Return the [X, Y] coordinate for the center point of the cell that contains the specified text.  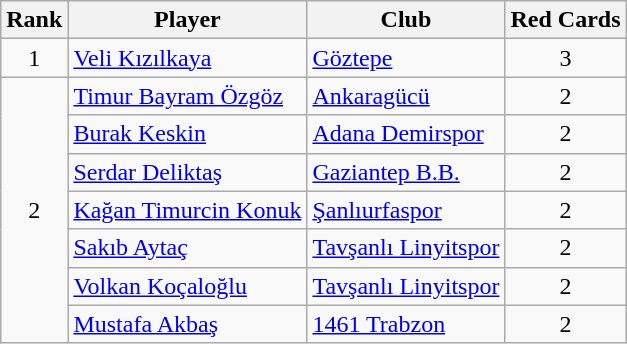
1461 Trabzon [406, 324]
Sakıb Aytaç [188, 248]
Mustafa Akbaş [188, 324]
Şanlıurfaspor [406, 210]
3 [566, 58]
Göztepe [406, 58]
Adana Demirspor [406, 134]
Burak Keskin [188, 134]
1 [34, 58]
Veli Kızılkaya [188, 58]
Club [406, 20]
Rank [34, 20]
Ankaragücü [406, 96]
Serdar Deliktaş [188, 172]
Gaziantep B.B. [406, 172]
Timur Bayram Özgöz [188, 96]
Player [188, 20]
Red Cards [566, 20]
Volkan Koçaloğlu [188, 286]
Kağan Timurcin Konuk [188, 210]
